Identify which cell holds the provided text, then report its [X, Y] central coordinate. 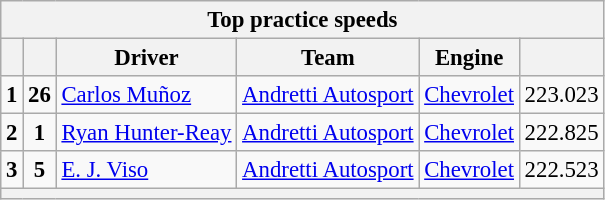
Top practice speeds [302, 20]
222.523 [562, 170]
Carlos Muñoz [146, 95]
Team [328, 58]
Engine [469, 58]
E. J. Viso [146, 170]
2 [12, 133]
Driver [146, 58]
26 [40, 95]
223.023 [562, 95]
3 [12, 170]
222.825 [562, 133]
Ryan Hunter-Reay [146, 133]
5 [40, 170]
